Detect which cell encompasses the target text, then output its [X, Y] center coordinate. 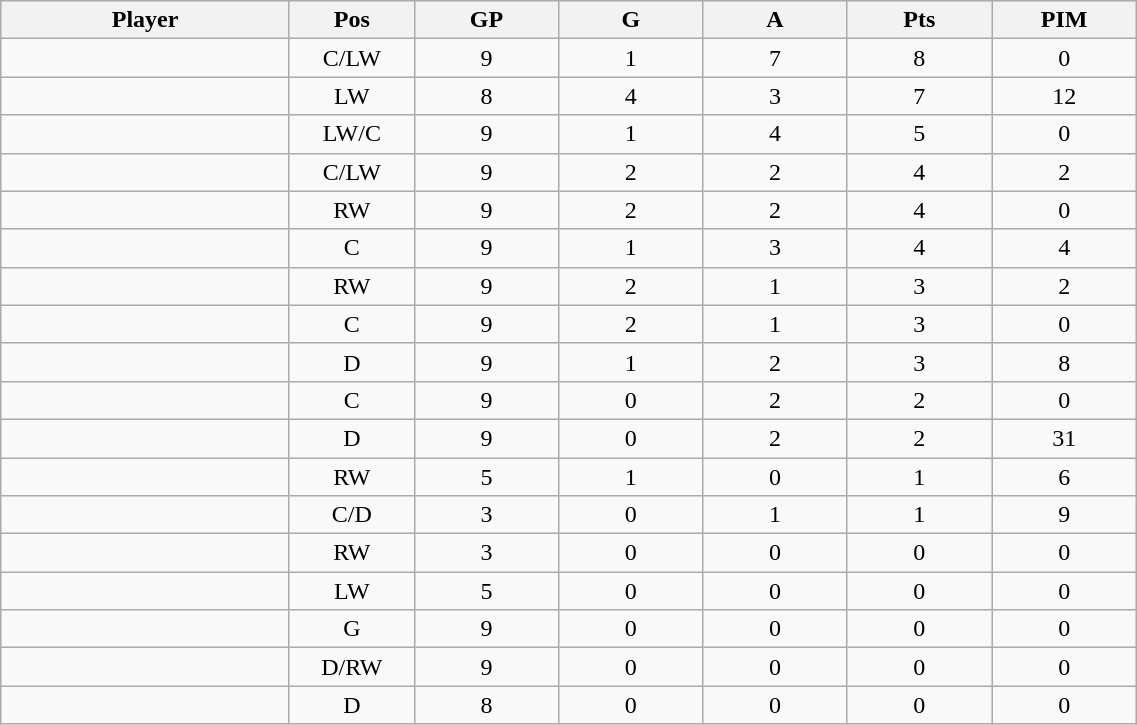
PIM [1064, 20]
C/D [352, 515]
6 [1064, 477]
Pos [352, 20]
Pts [919, 20]
Player [146, 20]
D/RW [352, 667]
GP [486, 20]
A [775, 20]
31 [1064, 438]
LW/C [352, 134]
12 [1064, 96]
